Output the (x, y) coordinate of the center of the cell containing the given text.  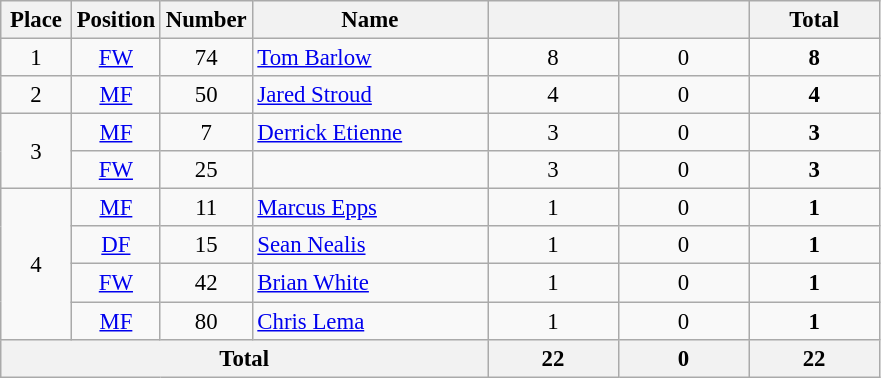
Chris Lema (370, 321)
Jared Stroud (370, 95)
Name (370, 20)
DF (116, 245)
7 (206, 133)
Place (36, 20)
Marcus Epps (370, 208)
42 (206, 283)
Sean Nealis (370, 245)
80 (206, 321)
Number (206, 20)
Position (116, 20)
50 (206, 95)
Brian White (370, 283)
15 (206, 245)
Derrick Etienne (370, 133)
25 (206, 170)
11 (206, 208)
2 (36, 95)
74 (206, 58)
Tom Barlow (370, 58)
